Determine the [x, y] coordinate at the center of the cell enclosing the given text.  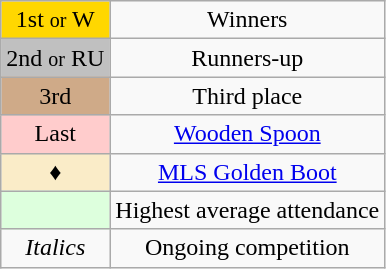
Third place [248, 96]
1st or W [56, 20]
♦ [56, 172]
Italics [56, 248]
Wooden Spoon [248, 134]
Runners-up [248, 58]
Ongoing competition [248, 248]
Winners [248, 20]
MLS Golden Boot [248, 172]
2nd or RU [56, 58]
Highest average attendance [248, 210]
Last [56, 134]
3rd [56, 96]
